Pinpoint the cell where the given text exists, returning its (x, y) midpoint coordinate. 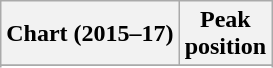
Chart (2015–17) (90, 34)
Peakposition (225, 34)
